Search for the cell housing the specified text and yield its [x, y] center coordinate. 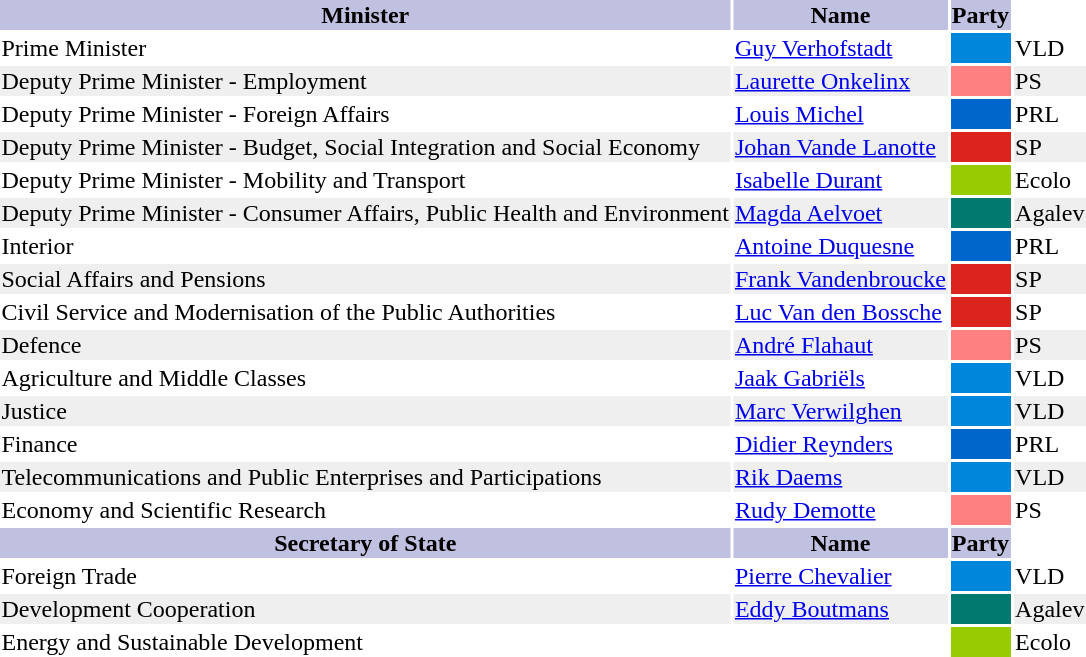
Didier Reynders [840, 444]
Rudy Demotte [840, 510]
Rik Daems [840, 477]
Economy and Scientific Research [365, 510]
Eddy Boutmans [840, 609]
Development Cooperation [365, 609]
Deputy Prime Minister - Employment [365, 81]
Agriculture and Middle Classes [365, 378]
Social Affairs and Pensions [365, 279]
Minister [365, 15]
Guy Verhofstadt [840, 48]
Isabelle Durant [840, 180]
Justice [365, 411]
Energy and Sustainable Development [365, 642]
André Flahaut [840, 345]
Telecommunications and Public Enterprises and Participations [365, 477]
Defence [365, 345]
Antoine Duquesne [840, 246]
Deputy Prime Minister - Mobility and Transport [365, 180]
Luc Van den Bossche [840, 312]
Deputy Prime Minister - Budget, Social Integration and Social Economy [365, 147]
Jaak Gabriëls [840, 378]
Frank Vandenbroucke [840, 279]
Deputy Prime Minister - Foreign Affairs [365, 114]
Prime Minister [365, 48]
Magda Aelvoet [840, 213]
Interior [365, 246]
Finance [365, 444]
Laurette Onkelinx [840, 81]
Secretary of State [365, 543]
Deputy Prime Minister - Consumer Affairs, Public Health and Environment [365, 213]
Johan Vande Lanotte [840, 147]
Louis Michel [840, 114]
Foreign Trade [365, 576]
Civil Service and Modernisation of the Public Authorities [365, 312]
Pierre Chevalier [840, 576]
Marc Verwilghen [840, 411]
